Locate the cell with the specified text and output its (x, y) center coordinate. 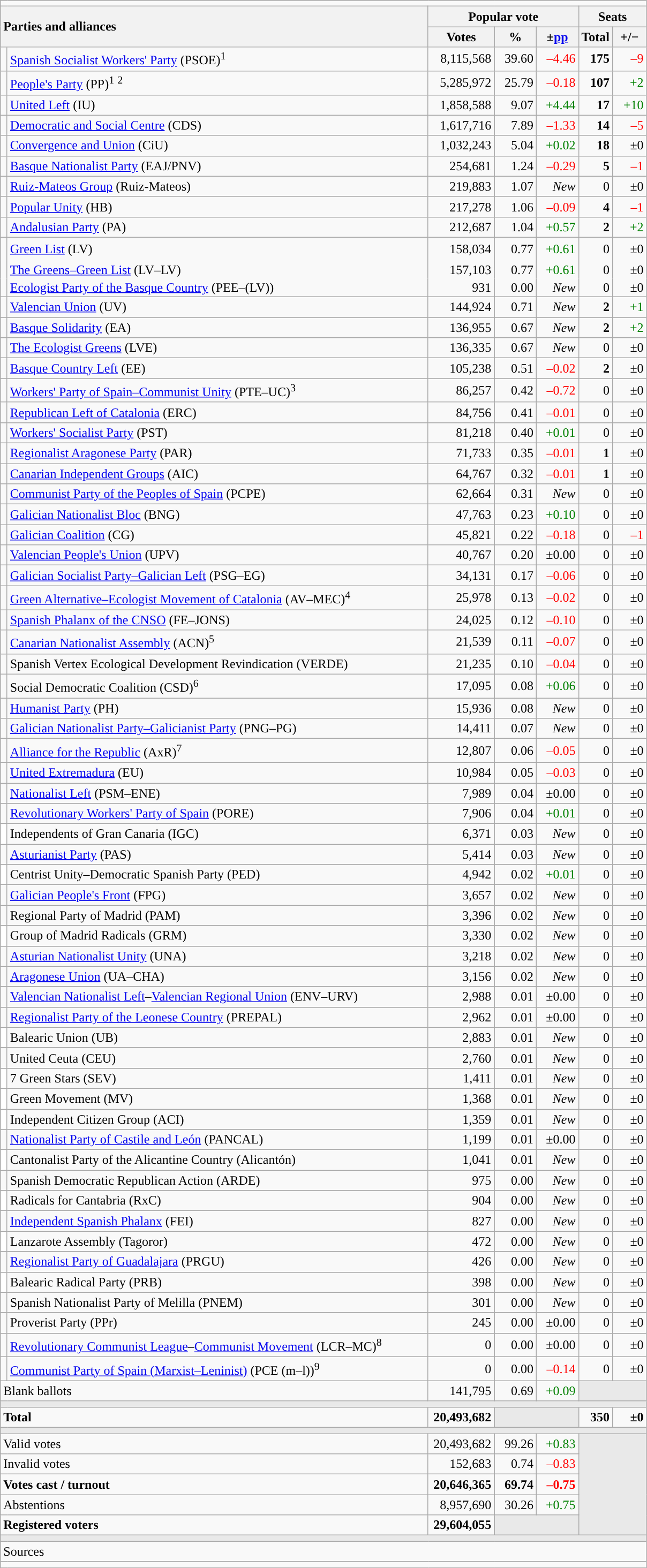
–0.06 (557, 575)
Andalusian Party (PA) (217, 227)
Revolutionary Communist League–Communist Movement (LCR–MC)8 (217, 1345)
+4.44 (557, 105)
Abstentions (214, 1505)
30.26 (515, 1505)
18 (596, 146)
Regionalist Party of the Leonese Country (PREPAL) (217, 1017)
217,278 (461, 207)
3,657 (461, 895)
–9 (630, 59)
0.11 (515, 642)
2,962 (461, 1017)
United Ceuta (CEU) (217, 1058)
0.35 (515, 453)
64,767 (461, 474)
219,883 (461, 186)
–0.75 (557, 1484)
0.32 (515, 474)
0.71 (515, 307)
21,539 (461, 642)
17 (596, 105)
Registered voters (214, 1525)
1,359 (461, 1119)
Communist Party of Spain (Marxist–Leninist) (PCE (m–l))9 (217, 1369)
Valid votes (214, 1444)
Independent Citizen Group (ACI) (217, 1119)
86,257 (461, 391)
827 (461, 1221)
71,733 (461, 453)
Republican Left of Catalonia (ERC) (217, 412)
United Left (IU) (217, 105)
3,218 (461, 956)
–0.14 (557, 1369)
144,924 (461, 307)
5 (596, 166)
9.07 (515, 105)
+0.57 (557, 227)
Humanist Party (PH) (217, 708)
+10 (630, 105)
–5 (630, 125)
1,858,588 (461, 105)
+0.06 (557, 686)
47,763 (461, 514)
Popular vote (503, 17)
Independent Spanish Phalanx (FEI) (217, 1221)
–0.04 (557, 664)
904 (461, 1201)
0.10 (515, 664)
254,681 (461, 166)
105,238 (461, 368)
39.60 (515, 59)
1.06 (515, 207)
Regional Party of Madrid (PAM) (217, 915)
0.74 (515, 1464)
84,756 (461, 412)
Valencian Nationalist Left–Valencian Regional Union (ENV–URV) (217, 997)
15,936 (461, 708)
136,955 (461, 328)
+0.83 (557, 1444)
Spanish Democratic Republican Action (ARDE) (217, 1180)
5.04 (515, 146)
40,767 (461, 555)
Spanish Vertex Ecological Development Revindication (VERDE) (217, 664)
20,646,365 (461, 1484)
0.06 (515, 751)
Communist Party of the Peoples of Spain (PCPE) (217, 494)
Workers' Socialist Party (PST) (217, 433)
Democratic and Social Centre (CDS) (217, 125)
Invalid votes (214, 1464)
Cantonalist Party of the Alicantine Country (Alicantón) (217, 1160)
3,156 (461, 976)
Sources (323, 1551)
+0.75 (557, 1505)
Votes (461, 37)
0.20 (515, 555)
Proverist Party (PPr) (217, 1323)
±pp (557, 37)
8,115,568 (461, 59)
Radicals for Cantabria (RxC) (217, 1201)
472 (461, 1241)
2,988 (461, 997)
Aragonese Union (UA–CHA) (217, 976)
0.40 (515, 433)
1,368 (461, 1099)
24,025 (461, 620)
+1 (630, 307)
Lanzarote Assembly (Tagoror) (217, 1241)
+0.09 (557, 1391)
212,687 (461, 227)
The Greens–Green List (LV–LV) (217, 270)
1.07 (515, 186)
% (515, 37)
+/− (630, 37)
99.26 (515, 1444)
+0.10 (557, 514)
Galician People's Front (FPG) (217, 895)
–0.05 (557, 751)
12,807 (461, 751)
–0.72 (557, 391)
158,034 (461, 248)
69.74 (515, 1484)
Workers' Party of Spain–Communist Unity (PTE–UC)3 (217, 391)
152,683 (461, 1464)
25.79 (515, 82)
Popular Unity (HB) (217, 207)
0.41 (515, 412)
3,330 (461, 936)
141,795 (461, 1391)
1,032,243 (461, 146)
Nationalist Party of Castile and León (PANCAL) (217, 1140)
975 (461, 1180)
Asturianist Party (PAS) (217, 854)
Regionalist Aragonese Party (PAR) (217, 453)
136,335 (461, 348)
Balearic Union (UB) (217, 1037)
The Ecologist Greens (LVE) (217, 348)
17,095 (461, 686)
–0.10 (557, 620)
Votes cast / turnout (214, 1484)
5,414 (461, 854)
5,285,972 (461, 82)
2,883 (461, 1037)
Ruiz-Mateos Group (Ruiz-Mateos) (217, 186)
0.05 (515, 773)
3,396 (461, 915)
–4.46 (557, 59)
62,664 (461, 494)
People's Party (PP)1 2 (217, 82)
398 (461, 1282)
Green Movement (MV) (217, 1099)
Spanish Socialist Workers' Party (PSOE)1 (217, 59)
0.31 (515, 494)
Convergence and Union (CiU) (217, 146)
Canarian Independent Groups (AIC) (217, 474)
1,617,716 (461, 125)
6,371 (461, 834)
7.89 (515, 125)
Blank ballots (214, 1391)
Galician Nationalist Bloc (BNG) (217, 514)
Group of Madrid Radicals (GRM) (217, 936)
0.17 (515, 575)
931 (461, 287)
0.12 (515, 620)
301 (461, 1302)
350 (596, 1417)
0.51 (515, 368)
Galician Socialist Party–Galician Left (PSG–EG) (217, 575)
1,199 (461, 1140)
14,411 (461, 729)
Ecologist Party of the Basque Country (PEE–(LV)) (217, 287)
4 (596, 207)
–0.07 (557, 642)
1,041 (461, 1160)
29,604,055 (461, 1525)
Centrist Unity–Democratic Spanish Party (PED) (217, 875)
7 Green Stars (SEV) (217, 1078)
10,984 (461, 773)
0.07 (515, 729)
Spanish Phalanx of the CNSO (FE–JONS) (217, 620)
–0.09 (557, 207)
–0.03 (557, 773)
21,235 (461, 664)
Independents of Gran Canaria (IGC) (217, 834)
Seats (613, 17)
Spanish Nationalist Party of Melilla (PNEM) (217, 1302)
Alliance for the Republic (AxR)7 (217, 751)
0.22 (515, 535)
175 (596, 59)
+0.02 (557, 146)
107 (596, 82)
Green List (LV) (217, 248)
8,957,690 (461, 1505)
4,942 (461, 875)
Canarian Nationalist Assembly (ACN)5 (217, 642)
7,906 (461, 814)
81,218 (461, 433)
Green Alternative–Ecologist Movement of Catalonia (AV–MEC)4 (217, 597)
Valencian Union (UV) (217, 307)
0.13 (515, 597)
Revolutionary Workers' Party of Spain (PORE) (217, 814)
Parties and alliances (214, 27)
–1.33 (557, 125)
Basque Solidarity (EA) (217, 328)
Nationalist Left (PSM–ENE) (217, 793)
Basque Country Left (EE) (217, 368)
United Extremadura (EU) (217, 773)
157,103 (461, 270)
Galician Coalition (CG) (217, 535)
426 (461, 1262)
14 (596, 125)
7,989 (461, 793)
34,131 (461, 575)
Social Democratic Coalition (CSD)6 (217, 686)
1,411 (461, 1078)
Basque Nationalist Party (EAJ/PNV) (217, 166)
1.24 (515, 166)
–0.83 (557, 1464)
2,760 (461, 1058)
Galician Nationalist Party–Galicianist Party (PNG–PG) (217, 729)
1.04 (515, 227)
Asturian Nationalist Unity (UNA) (217, 956)
0.23 (515, 514)
Balearic Radical Party (PRB) (217, 1282)
245 (461, 1323)
Regionalist Party of Guadalajara (PRGU) (217, 1262)
–0.29 (557, 166)
25,978 (461, 597)
Valencian People's Union (UPV) (217, 555)
45,821 (461, 535)
0.42 (515, 391)
0.69 (515, 1391)
